Output the [X, Y] coordinate of the center of the cell containing the given text.  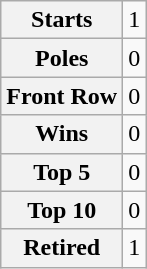
Poles [62, 58]
Wins [62, 134]
Front Row [62, 96]
Starts [62, 20]
Retired [62, 248]
Top 5 [62, 172]
Top 10 [62, 210]
